Find where the given text appears and provide that cell's center as [X, Y] coordinate. 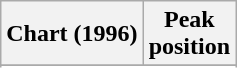
Chart (1996) [72, 34]
Peakposition [189, 34]
